Return the (X, Y) coordinate for the center point of the cell that contains the specified text.  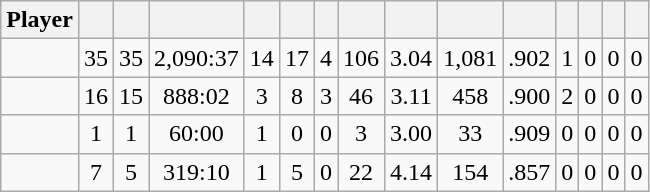
458 (470, 96)
17 (296, 58)
.857 (530, 172)
7 (96, 172)
46 (362, 96)
14 (262, 58)
3.04 (412, 58)
60:00 (197, 134)
3.00 (412, 134)
16 (96, 96)
4 (326, 58)
.900 (530, 96)
.909 (530, 134)
4.14 (412, 172)
15 (132, 96)
888:02 (197, 96)
.902 (530, 58)
2,090:37 (197, 58)
2 (568, 96)
Player (40, 20)
106 (362, 58)
8 (296, 96)
154 (470, 172)
33 (470, 134)
3.11 (412, 96)
319:10 (197, 172)
1,081 (470, 58)
22 (362, 172)
